Return [X, Y] of the center of cell containing provided text 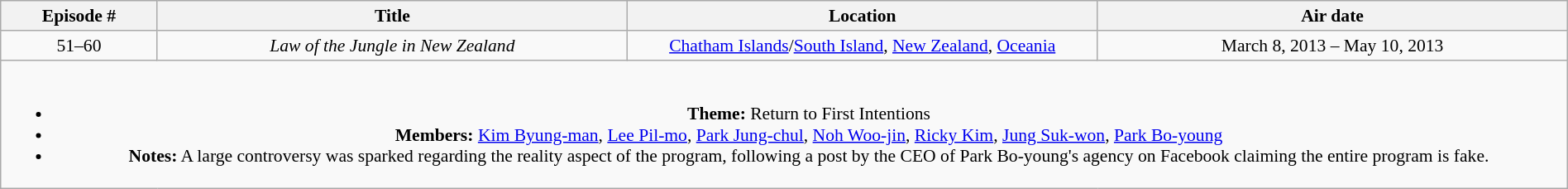
Episode # [79, 16]
Chatham Islands/South Island, New Zealand, Oceania [863, 46]
Location [863, 16]
51–60 [79, 46]
March 8, 2013 – May 10, 2013 [1332, 46]
Air date [1332, 16]
Law of the Jungle in New Zealand [392, 46]
Title [392, 16]
